Output the (x, y) coordinate of the center of the cell containing the given text.  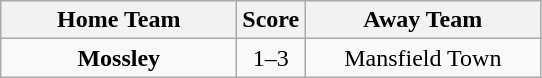
Away Team (423, 20)
Score (271, 20)
1–3 (271, 58)
Mossley (119, 58)
Mansfield Town (423, 58)
Home Team (119, 20)
